Locate the cell with the specified text and output its [X, Y] center coordinate. 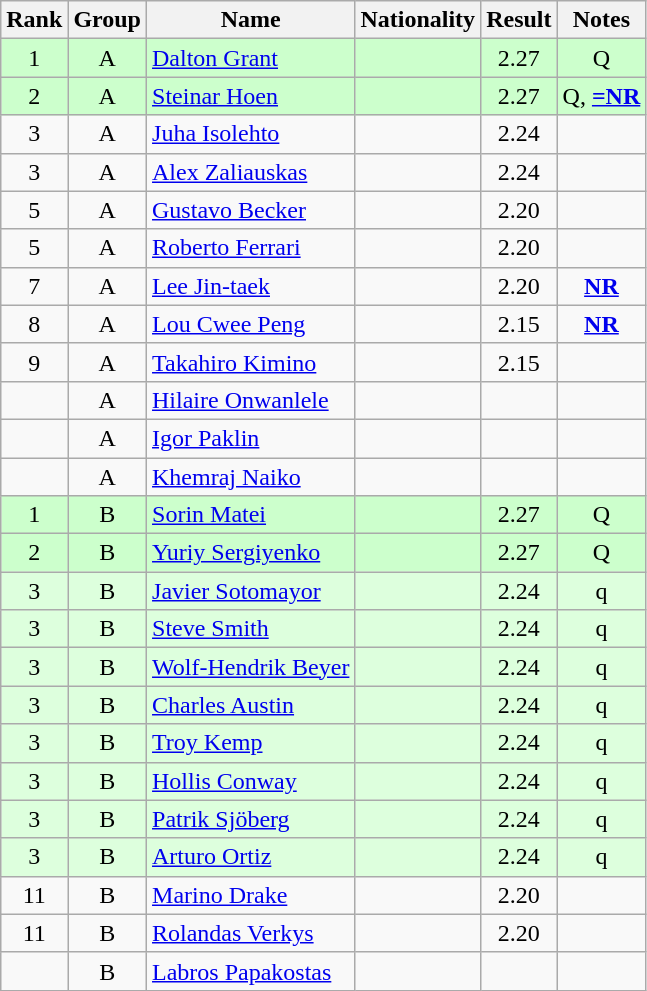
Takahiro Kimino [251, 362]
Hilaire Onwanlele [251, 400]
Charles Austin [251, 705]
Name [251, 20]
Yuriy Sergiyenko [251, 553]
Q, =NR [602, 96]
Igor Paklin [251, 438]
Marino Drake [251, 895]
Roberto Ferrari [251, 248]
Juha Isolehto [251, 134]
Rank [34, 20]
Labros Papakostas [251, 971]
Steve Smith [251, 629]
Sorin Matei [251, 515]
Khemraj Naiko [251, 477]
Dalton Grant [251, 58]
Nationality [418, 20]
Group [108, 20]
Hollis Conway [251, 781]
Patrik Sjöberg [251, 819]
8 [34, 324]
7 [34, 286]
Lou Cwee Peng [251, 324]
Gustavo Becker [251, 210]
Result [519, 20]
Lee Jin-taek [251, 286]
Troy Kemp [251, 743]
Rolandas Verkys [251, 933]
Wolf-Hendrik Beyer [251, 667]
Alex Zaliauskas [251, 172]
Arturo Ortiz [251, 857]
Steinar Hoen [251, 96]
9 [34, 362]
Javier Sotomayor [251, 591]
Notes [602, 20]
